Search for the cell housing the specified text and yield its [X, Y] center coordinate. 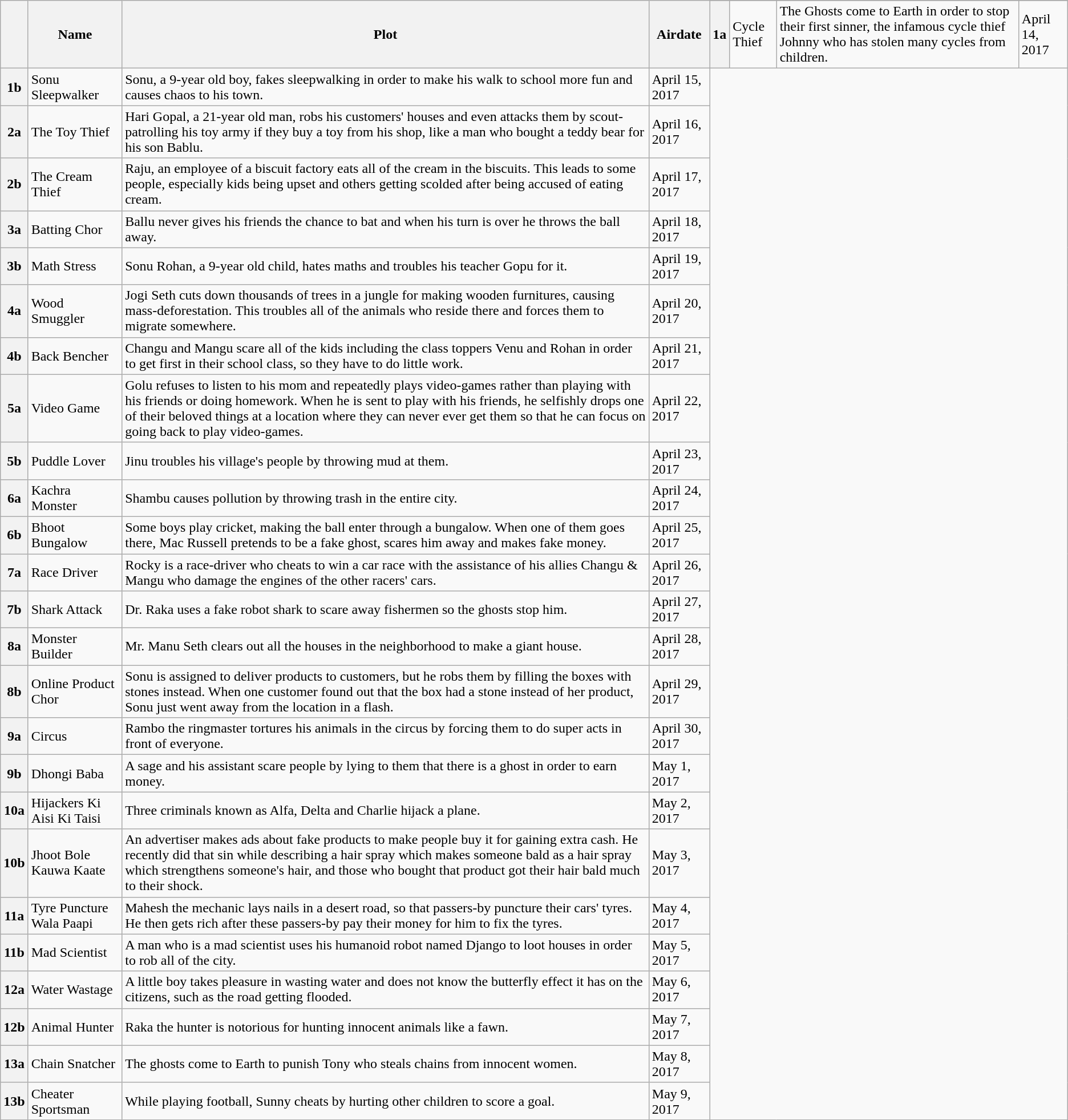
12b [14, 1027]
April 25, 2017 [679, 535]
3b [14, 266]
April 20, 2017 [679, 311]
Airdate [679, 34]
May 9, 2017 [679, 1101]
April 15, 2017 [679, 87]
Sonu, a 9-year old boy, fakes sleepwalking in order to make his walk to school more fun and causes chaos to his town. [386, 87]
Math Stress [75, 266]
April 16, 2017 [679, 132]
April 30, 2017 [679, 736]
Mad Scientist [75, 953]
1a [720, 34]
Cheater Sportsman [75, 1101]
Video Game [75, 409]
13a [14, 1064]
Back Bencher [75, 356]
The Ghosts come to Earth in order to stop their first sinner, the infamous cycle thief Johnny who has stolen many cycles from children. [897, 34]
Bhoot Bungalow [75, 535]
Sonu Rohan, a 9-year old child, hates maths and troubles his teacher Gopu for it. [386, 266]
Plot [386, 34]
April 22, 2017 [679, 409]
May 8, 2017 [679, 1064]
Wood Smuggler [75, 311]
May 4, 2017 [679, 915]
1b [14, 87]
The Toy Thief [75, 132]
6b [14, 535]
8b [14, 692]
April 18, 2017 [679, 229]
May 6, 2017 [679, 989]
A sage and his assistant scare people by lying to them that there is a ghost in order to earn money. [386, 774]
Online Product Chor [75, 692]
Shambu causes pollution by throwing trash in the entire city. [386, 498]
2a [14, 132]
Shark Attack [75, 609]
Three criminals known as Alfa, Delta and Charlie hijack a plane. [386, 810]
4b [14, 356]
Hijackers Ki Aisi Ki Taisi [75, 810]
April 24, 2017 [679, 498]
April 14, 2017 [1043, 34]
Name [75, 34]
Circus [75, 736]
11b [14, 953]
11a [14, 915]
7a [14, 572]
5b [14, 461]
April 29, 2017 [679, 692]
12a [14, 989]
3a [14, 229]
May 2, 2017 [679, 810]
April 23, 2017 [679, 461]
May 3, 2017 [679, 863]
Animal Hunter [75, 1027]
Raka the hunter is notorious for hunting innocent animals like a fawn. [386, 1027]
10a [14, 810]
9a [14, 736]
A little boy takes pleasure in wasting water and does not know the butterfly effect it has on the citizens, such as the road getting flooded. [386, 989]
Cycle Thief [753, 34]
Water Wastage [75, 989]
May 7, 2017 [679, 1027]
8a [14, 647]
Tyre Puncture Wala Paapi [75, 915]
Puddle Lover [75, 461]
4a [14, 311]
Batting Chor [75, 229]
The ghosts come to Earth to punish Tony who steals chains from innocent women. [386, 1064]
10b [14, 863]
May 5, 2017 [679, 953]
Jinu troubles his village's people by throwing mud at them. [386, 461]
Monster Builder [75, 647]
Mr. Manu Seth clears out all the houses in the neighborhood to make a giant house. [386, 647]
Jhoot Bole Kauwa Kaate [75, 863]
13b [14, 1101]
9b [14, 774]
April 28, 2017 [679, 647]
April 17, 2017 [679, 184]
Chain Snatcher [75, 1064]
2b [14, 184]
The Cream Thief [75, 184]
Race Driver [75, 572]
A man who is a mad scientist uses his humanoid robot named Django to loot houses in order to rob all of the city. [386, 953]
April 26, 2017 [679, 572]
Dr. Raka uses a fake robot shark to scare away fishermen so the ghosts stop him. [386, 609]
5a [14, 409]
Sonu Sleepwalker [75, 87]
April 19, 2017 [679, 266]
April 21, 2017 [679, 356]
Ballu never gives his friends the chance to bat and when his turn is over he throws the ball away. [386, 229]
Kachra Monster [75, 498]
7b [14, 609]
Rambo the ringmaster tortures his animals in the circus by forcing them to do super acts in front of everyone. [386, 736]
May 1, 2017 [679, 774]
April 27, 2017 [679, 609]
6a [14, 498]
Dhongi Baba [75, 774]
While playing football, Sunny cheats by hurting other children to score a goal. [386, 1101]
